Determine the (X, Y) coordinate at the center of the cell enclosing the given text.  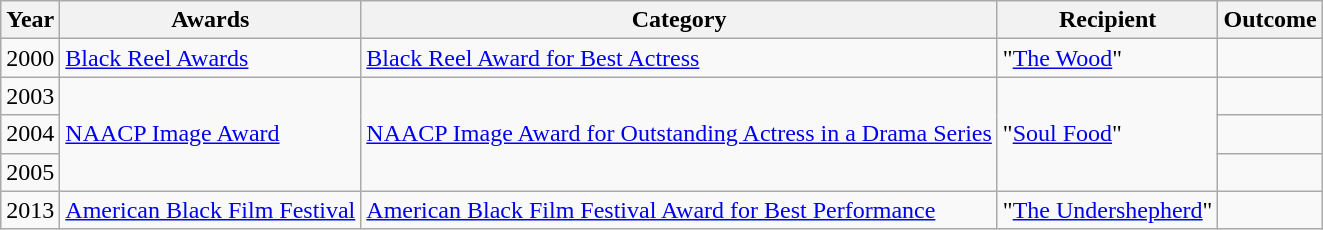
American Black Film Festival (210, 210)
NAACP Image Award (210, 134)
2004 (30, 134)
Black Reel Award for Best Actress (680, 58)
Black Reel Awards (210, 58)
NAACP Image Award for Outstanding Actress in a Drama Series (680, 134)
2013 (30, 210)
Recipient (1108, 20)
Year (30, 20)
Awards (210, 20)
"Soul Food" (1108, 134)
Category (680, 20)
2000 (30, 58)
American Black Film Festival Award for Best Performance (680, 210)
2003 (30, 96)
2005 (30, 172)
Outcome (1270, 20)
"The Wood" (1108, 58)
"The Undershepherd" (1108, 210)
